Provide the [X, Y] coordinate of the cell's center where the given text is located.  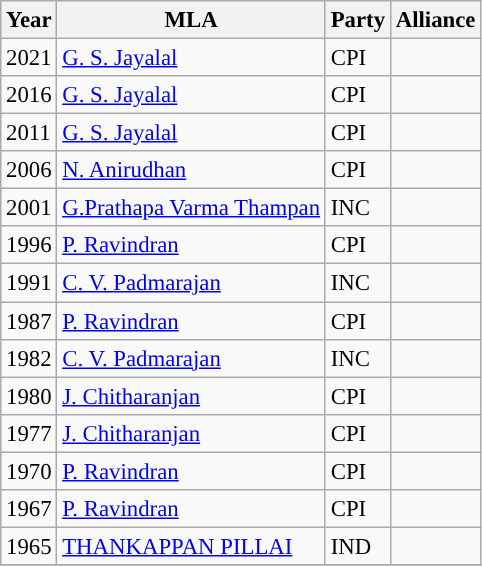
1965 [29, 546]
2016 [29, 95]
2006 [29, 170]
G.Prathapa Varma Thampan [191, 208]
MLA [191, 20]
1970 [29, 471]
1982 [29, 358]
1967 [29, 509]
Party [358, 20]
2001 [29, 208]
1991 [29, 283]
N. Anirudhan [191, 170]
Alliance [435, 20]
1977 [29, 433]
THANKAPPAN PILLAI [191, 546]
IND [358, 546]
2021 [29, 58]
1987 [29, 321]
Year [29, 20]
2011 [29, 133]
1980 [29, 396]
1996 [29, 245]
